Find where the given text appears and provide that cell's center as (X, Y) coordinate. 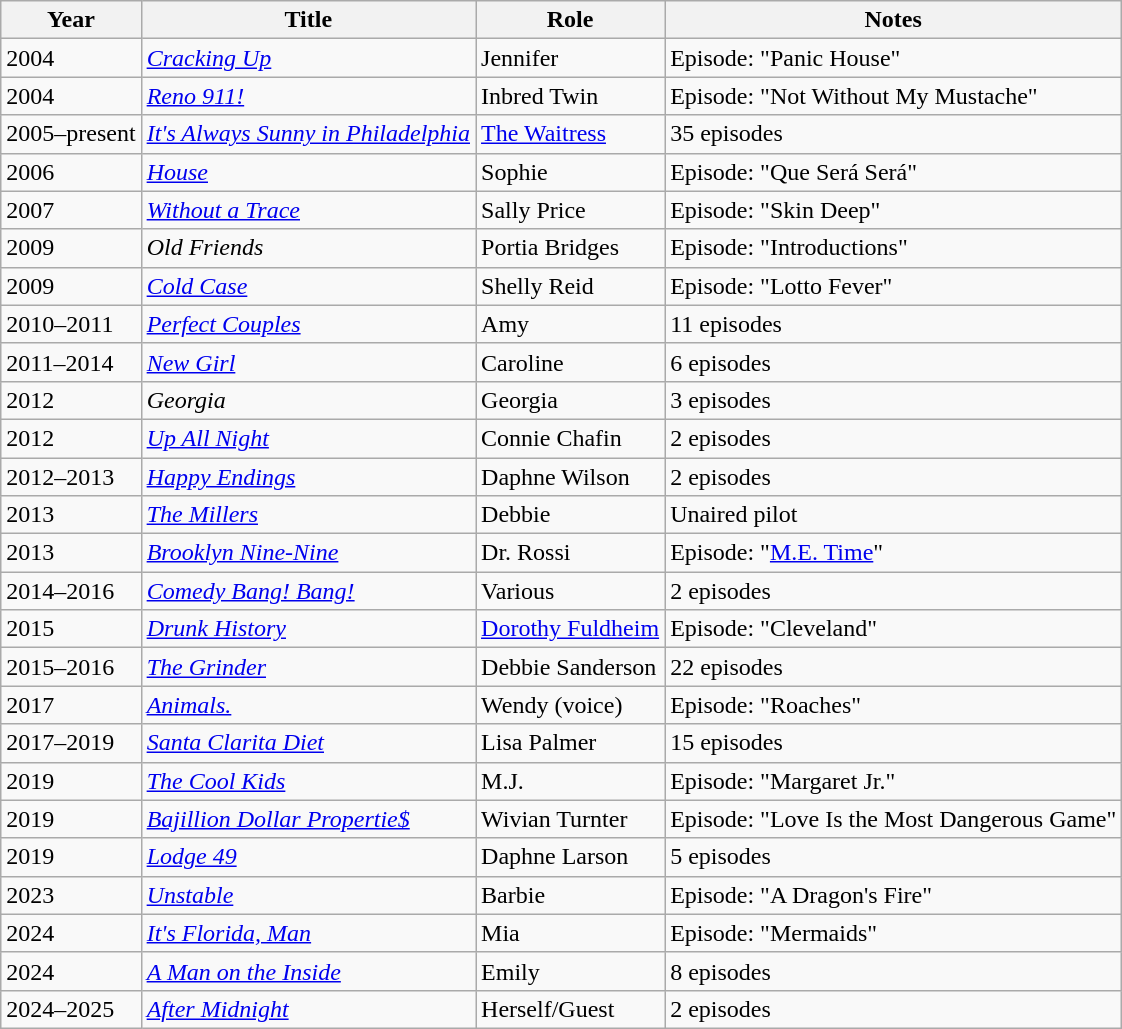
Episode: "Not Without My Mustache" (894, 96)
Episode: "Cleveland" (894, 629)
After Midnight (308, 1009)
Dorothy Fuldheim (570, 629)
Drunk History (308, 629)
Cracking Up (308, 58)
Daphne Wilson (570, 477)
Episode: "Skin Deep" (894, 210)
Role (570, 20)
Daphne Larson (570, 857)
Episode: "Que Será Será" (894, 172)
Unaired pilot (894, 515)
8 episodes (894, 971)
Old Friends (308, 248)
6 episodes (894, 362)
Portia Bridges (570, 248)
2015–2016 (71, 667)
22 episodes (894, 667)
2015 (71, 629)
Cold Case (308, 286)
Episode: "Roaches" (894, 705)
Sally Price (570, 210)
Barbie (570, 895)
2007 (71, 210)
Various (570, 591)
Amy (570, 324)
Wivian Turnter (570, 819)
Episode: "M.E. Time" (894, 553)
Dr. Rossi (570, 553)
2012–2013 (71, 477)
Comedy Bang! Bang! (308, 591)
Episode: "A Dragon's Fire" (894, 895)
Up All Night (308, 438)
2011–2014 (71, 362)
Mia (570, 933)
Reno 911! (308, 96)
Title (308, 20)
2017–2019 (71, 743)
2005–present (71, 134)
2023 (71, 895)
Perfect Couples (308, 324)
15 episodes (894, 743)
Year (71, 20)
Lisa Palmer (570, 743)
Santa Clarita Diet (308, 743)
Shelly Reid (570, 286)
Connie Chafin (570, 438)
Animals. (308, 705)
2017 (71, 705)
Episode: "Love Is the Most Dangerous Game" (894, 819)
It's Florida, Man (308, 933)
2010–2011 (71, 324)
M.J. (570, 781)
The Waitress (570, 134)
Lodge 49 (308, 857)
Herself/Guest (570, 1009)
Happy Endings (308, 477)
35 episodes (894, 134)
Emily (570, 971)
Brooklyn Nine-Nine (308, 553)
Unstable (308, 895)
11 episodes (894, 324)
New Girl (308, 362)
3 episodes (894, 400)
It's Always Sunny in Philadelphia (308, 134)
2014–2016 (71, 591)
Episode: "Mermaids" (894, 933)
The Cool Kids (308, 781)
Without a Trace (308, 210)
2024–2025 (71, 1009)
2006 (71, 172)
Debbie Sanderson (570, 667)
Episode: "Margaret Jr." (894, 781)
Bajillion Dollar Propertie$ (308, 819)
Wendy (voice) (570, 705)
Jennifer (570, 58)
5 episodes (894, 857)
Episode: "Lotto Fever" (894, 286)
Episode: "Introductions" (894, 248)
The Grinder (308, 667)
Inbred Twin (570, 96)
Caroline (570, 362)
Sophie (570, 172)
The Millers (308, 515)
A Man on the Inside (308, 971)
Episode: "Panic House" (894, 58)
House (308, 172)
Debbie (570, 515)
Notes (894, 20)
